Detect which cell encompasses the target text, then output its (X, Y) center coordinate. 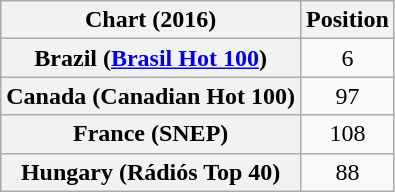
Chart (2016) (151, 20)
Canada (Canadian Hot 100) (151, 96)
108 (348, 134)
97 (348, 96)
Brazil (Brasil Hot 100) (151, 58)
6 (348, 58)
Hungary (Rádiós Top 40) (151, 172)
Position (348, 20)
88 (348, 172)
France (SNEP) (151, 134)
